Extract the [X, Y] coordinate from the center of the cell holding the provided text.  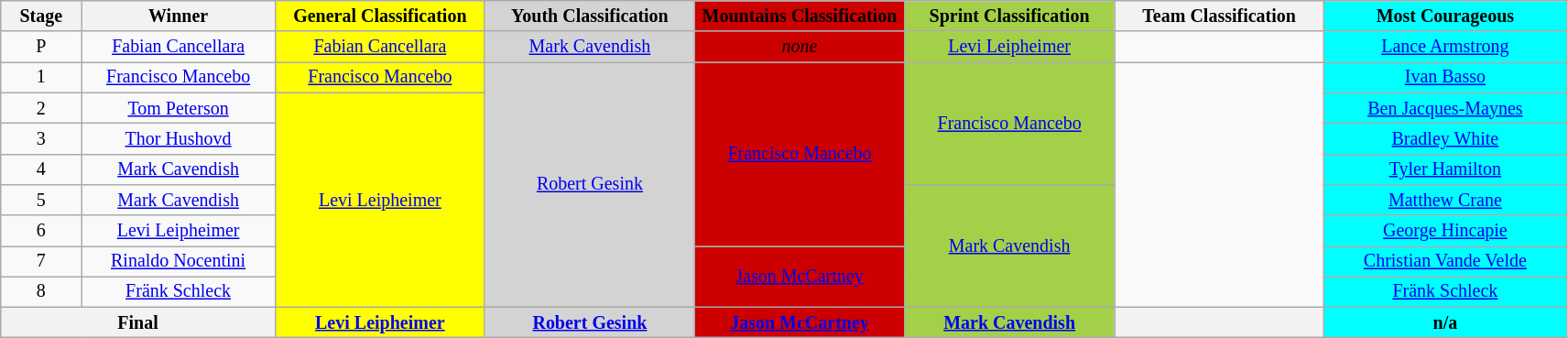
Bradley White [1445, 139]
7 [41, 262]
Ivan Basso [1445, 77]
Sprint Classification [1009, 16]
Most Courageous [1445, 16]
5 [41, 200]
Rinaldo Nocentini [178, 262]
Winner [178, 16]
none [799, 48]
General Classification [379, 16]
6 [41, 231]
1 [41, 77]
Ben Jacques-Maynes [1445, 108]
Lance Armstrong [1445, 48]
3 [41, 139]
Christian Vande Velde [1445, 262]
Tyler Hamilton [1445, 169]
P [41, 48]
Final [138, 322]
4 [41, 169]
Matthew Crane [1445, 200]
Team Classification [1220, 16]
George Hincapie [1445, 231]
Youth Classification [590, 16]
Thor Hushovd [178, 139]
Mountains Classification [799, 16]
Stage [41, 16]
8 [41, 291]
Tom Peterson [178, 108]
n/a [1445, 322]
2 [41, 108]
